Extract the [x, y] coordinate from the center of the cell holding the provided text.  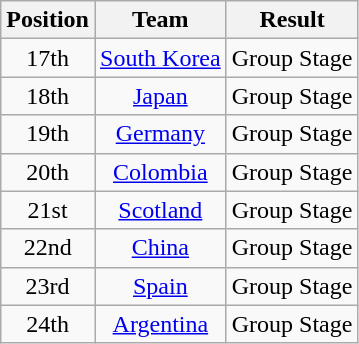
Scotland [160, 210]
18th [48, 96]
19th [48, 134]
24th [48, 324]
23rd [48, 286]
22nd [48, 248]
Result [292, 20]
21st [48, 210]
Position [48, 20]
China [160, 248]
Germany [160, 134]
Japan [160, 96]
Argentina [160, 324]
Team [160, 20]
17th [48, 58]
South Korea [160, 58]
Colombia [160, 172]
20th [48, 172]
Spain [160, 286]
